From the cell containing the given text, extract its center point as (X, Y) coordinate. 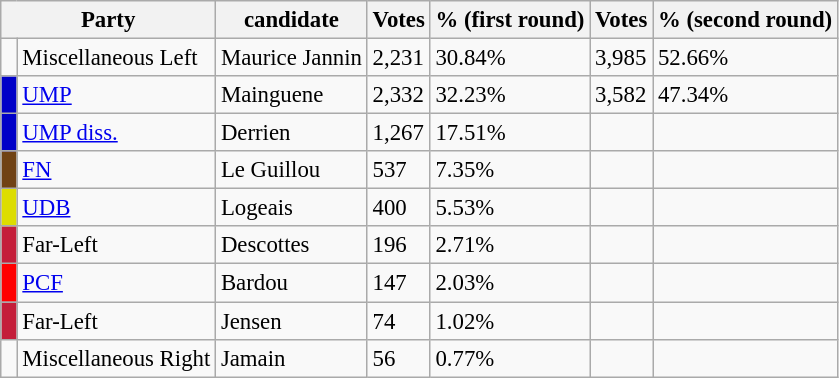
Maurice Jannin (292, 58)
PCF (116, 283)
UMP (116, 95)
47.34% (746, 95)
Le Guillou (292, 170)
Descottes (292, 245)
2,231 (398, 58)
Jensen (292, 321)
Logeais (292, 208)
% (second round) (746, 20)
0.77% (510, 358)
196 (398, 245)
% (first round) (510, 20)
1.02% (510, 321)
32.23% (510, 95)
Miscellaneous Left (116, 58)
52.66% (746, 58)
3,985 (622, 58)
7.35% (510, 170)
30.84% (510, 58)
Party (108, 20)
74 (398, 321)
Jamain (292, 358)
1,267 (398, 133)
candidate (292, 20)
Bardou (292, 283)
147 (398, 283)
Miscellaneous Right (116, 358)
2.03% (510, 283)
537 (398, 170)
3,582 (622, 95)
Mainguene (292, 95)
5.53% (510, 208)
FN (116, 170)
UDB (116, 208)
UMP diss. (116, 133)
400 (398, 208)
56 (398, 358)
Derrien (292, 133)
2.71% (510, 245)
17.51% (510, 133)
2,332 (398, 95)
